Output the [X, Y] coordinate of the center of the cell containing the given text.  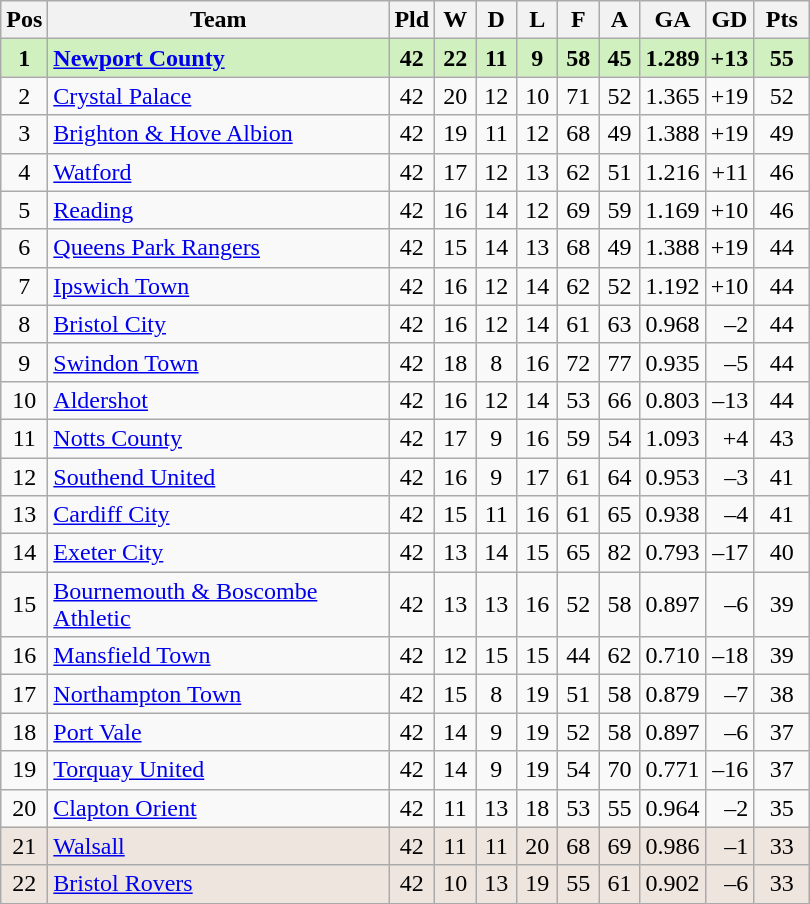
Brighton & Hove Albion [218, 134]
1.365 [672, 96]
Northampton Town [218, 694]
Aldershot [218, 400]
0.953 [672, 477]
66 [620, 400]
0.935 [672, 362]
7 [24, 286]
Bristol Rovers [218, 884]
0.793 [672, 553]
–17 [730, 553]
1.289 [672, 58]
Torquay United [218, 770]
45 [620, 58]
F [578, 20]
0.803 [672, 400]
–16 [730, 770]
A [620, 20]
GD [730, 20]
2 [24, 96]
6 [24, 248]
70 [620, 770]
Mansfield Town [218, 656]
Pos [24, 20]
21 [24, 846]
0.968 [672, 324]
Clapton Orient [218, 808]
Cardiff City [218, 515]
5 [24, 210]
0.902 [672, 884]
71 [578, 96]
–7 [730, 694]
63 [620, 324]
Exeter City [218, 553]
0.986 [672, 846]
Walsall [218, 846]
72 [578, 362]
0.710 [672, 656]
Reading [218, 210]
W [456, 20]
L [538, 20]
38 [782, 694]
–18 [730, 656]
–13 [730, 400]
0.964 [672, 808]
Team [218, 20]
Pld [412, 20]
–5 [730, 362]
Watford [218, 172]
+13 [730, 58]
0.771 [672, 770]
GA [672, 20]
Crystal Palace [218, 96]
40 [782, 553]
0.938 [672, 515]
+11 [730, 172]
1.192 [672, 286]
Bristol City [218, 324]
D [496, 20]
Southend United [218, 477]
64 [620, 477]
Port Vale [218, 732]
35 [782, 808]
1.093 [672, 438]
3 [24, 134]
77 [620, 362]
1.169 [672, 210]
43 [782, 438]
82 [620, 553]
0.879 [672, 694]
–4 [730, 515]
4 [24, 172]
Pts [782, 20]
+4 [730, 438]
Newport County [218, 58]
Queens Park Rangers [218, 248]
–1 [730, 846]
Notts County [218, 438]
–3 [730, 477]
1 [24, 58]
1.216 [672, 172]
Swindon Town [218, 362]
Ipswich Town [218, 286]
Bournemouth & Boscombe Athletic [218, 604]
